Output the (X, Y) coordinate of the center of the cell containing the given text.  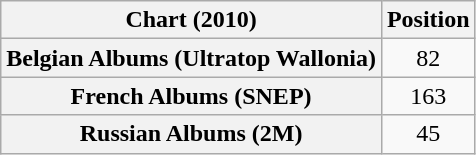
French Albums (SNEP) (192, 96)
163 (428, 96)
82 (428, 58)
Position (428, 20)
45 (428, 134)
Russian Albums (2M) (192, 134)
Belgian Albums (Ultratop Wallonia) (192, 58)
Chart (2010) (192, 20)
